Return (x, y) of the center of cell containing provided text 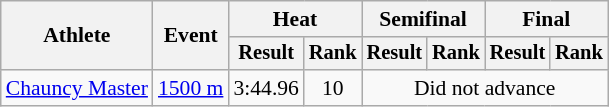
10 (333, 88)
Semifinal (424, 19)
Event (190, 36)
Did not advance (485, 88)
1500 m (190, 88)
Athlete (77, 36)
Heat (294, 19)
Chauncy Master (77, 88)
Final (546, 19)
3:44.96 (266, 88)
